Return the [X, Y] coordinate for the center point of the cell that contains the specified text.  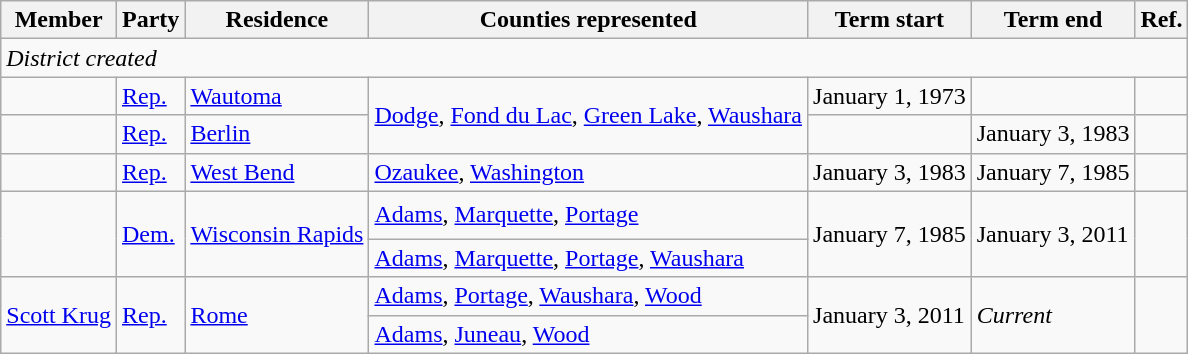
Dodge, Fond du Lac, Green Lake, Waushara [588, 115]
Ref. [1162, 20]
Wisconsin Rapids [277, 234]
Current [1053, 315]
Ozaukee, Washington [588, 172]
Party [150, 20]
Berlin [277, 134]
Scott Krug [59, 315]
Member [59, 20]
Term end [1053, 20]
Adams, Marquette, Portage [588, 215]
Term start [890, 20]
Adams, Juneau, Wood [588, 334]
Wautoma [277, 96]
Adams, Marquette, Portage, Waushara [588, 258]
Rome [277, 315]
Adams, Portage, Waushara, Wood [588, 296]
West Bend [277, 172]
Dem. [150, 234]
Counties represented [588, 20]
January 1, 1973 [890, 96]
Residence [277, 20]
District created [594, 58]
